Extract the [x, y] coordinate from the center of the cell holding the provided text.  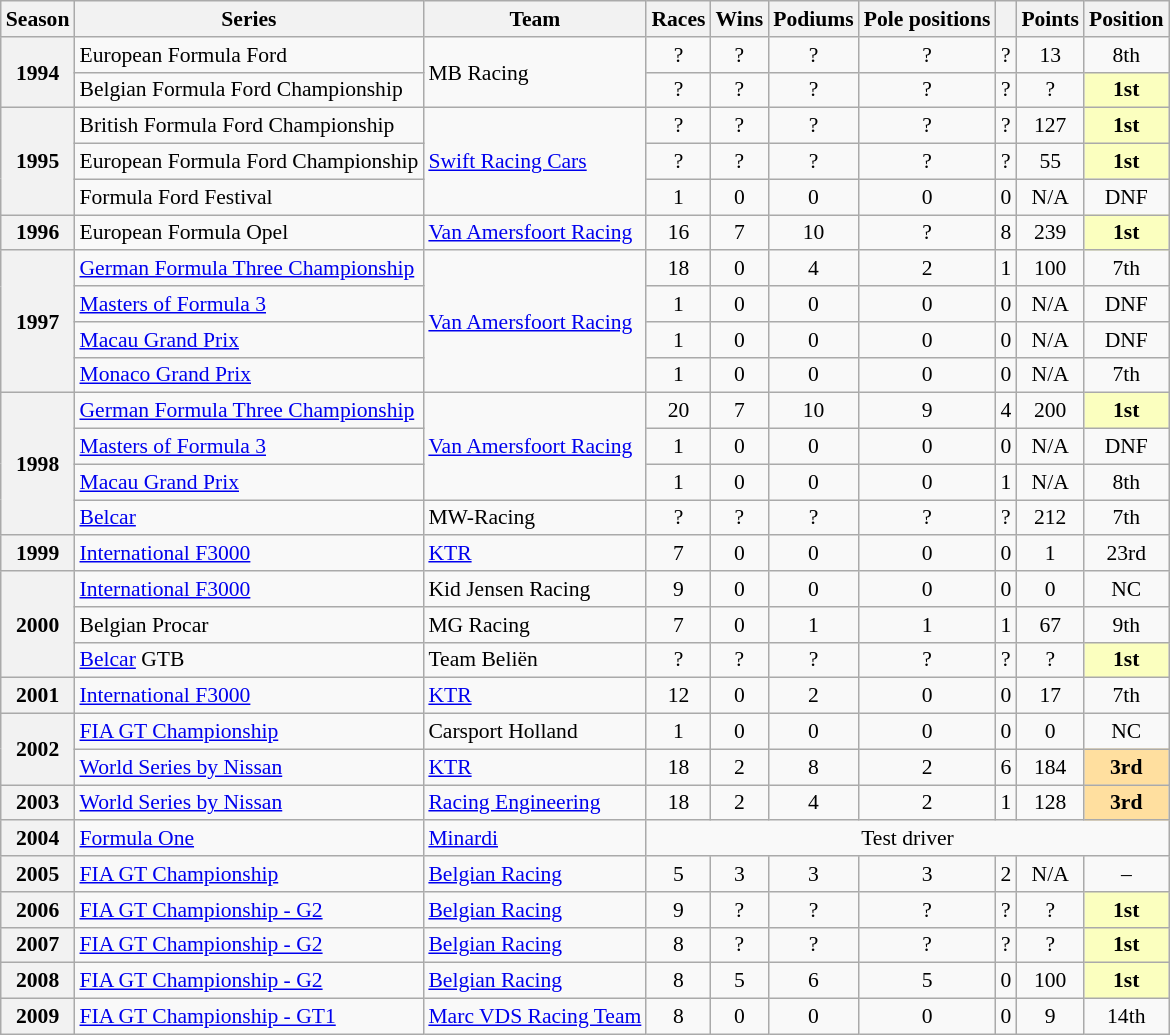
Carsport Holland [534, 732]
Races [678, 19]
Kid Jensen Racing [534, 589]
2001 [38, 696]
Team Beliën [534, 660]
MB Racing [534, 72]
20 [678, 411]
2009 [38, 1017]
55 [1050, 162]
Wins [739, 19]
Position [1126, 19]
Formula Ford Festival [248, 197]
23rd [1126, 554]
Belcar GTB [248, 660]
Test driver [907, 839]
FIA GT Championship - GT1 [248, 1017]
12 [678, 696]
1996 [38, 233]
1999 [38, 554]
1998 [38, 464]
European Formula Ford Championship [248, 162]
MW-Racing [534, 518]
212 [1050, 518]
1997 [38, 322]
Swift Racing Cars [534, 162]
Racing Engineering [534, 803]
13 [1050, 55]
2007 [38, 945]
2000 [38, 624]
128 [1050, 803]
2006 [38, 910]
European Formula Opel [248, 233]
2005 [38, 874]
14th [1126, 1017]
200 [1050, 411]
67 [1050, 625]
Points [1050, 19]
British Formula Ford Championship [248, 126]
9th [1126, 625]
Belcar [248, 518]
1995 [38, 162]
Monaco Grand Prix [248, 375]
2002 [38, 750]
Formula One [248, 839]
16 [678, 233]
Belgian Formula Ford Championship [248, 90]
MG Racing [534, 625]
1994 [38, 72]
2008 [38, 981]
17 [1050, 696]
Belgian Procar [248, 625]
Series [248, 19]
Podiums [814, 19]
184 [1050, 767]
2004 [38, 839]
Minardi [534, 839]
Team [534, 19]
Pole positions [928, 19]
239 [1050, 233]
127 [1050, 126]
2003 [38, 803]
– [1126, 874]
European Formula Ford [248, 55]
Season [38, 19]
Marc VDS Racing Team [534, 1017]
